Extract the [x, y] coordinate from the center of the cell holding the provided text.  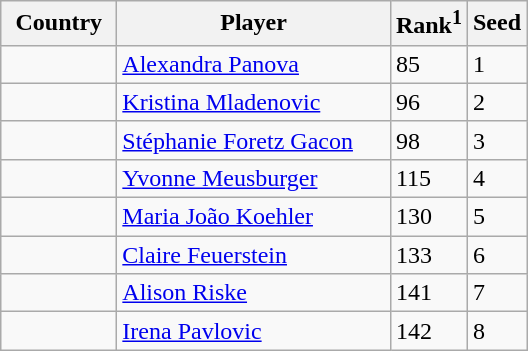
85 [428, 64]
8 [496, 331]
130 [428, 217]
Maria João Koehler [254, 217]
Rank1 [428, 24]
Country [59, 24]
4 [496, 178]
142 [428, 331]
Yvonne Meusburger [254, 178]
Seed [496, 24]
1 [496, 64]
Player [254, 24]
5 [496, 217]
Claire Feuerstein [254, 255]
7 [496, 293]
6 [496, 255]
Irena Pavlovic [254, 331]
141 [428, 293]
2 [496, 102]
Stéphanie Foretz Gacon [254, 140]
Alexandra Panova [254, 64]
Kristina Mladenovic [254, 102]
98 [428, 140]
115 [428, 178]
133 [428, 255]
3 [496, 140]
96 [428, 102]
Alison Riske [254, 293]
